Provide the (x, y) coordinate of the cell's center where the given text is located.  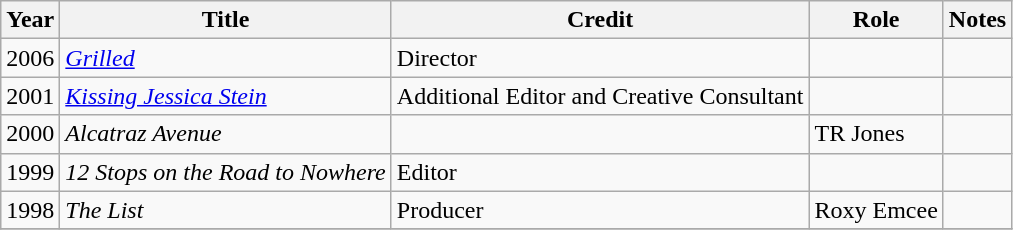
1999 (30, 172)
2001 (30, 96)
2000 (30, 134)
1998 (30, 210)
Kissing Jessica Stein (226, 96)
Alcatraz Avenue (226, 134)
Role (876, 20)
Additional Editor and Creative Consultant (600, 96)
Grilled (226, 58)
The List (226, 210)
2006 (30, 58)
TR Jones (876, 134)
Editor (600, 172)
Producer (600, 210)
12 Stops on the Road to Nowhere (226, 172)
Roxy Emcee (876, 210)
Notes (977, 20)
Year (30, 20)
Credit (600, 20)
Title (226, 20)
Director (600, 58)
